Detect which cell encompasses the target text, then output its (x, y) center coordinate. 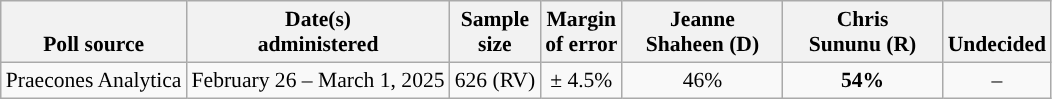
46% (702, 80)
Date(s)administered (318, 32)
– (997, 80)
626 (RV) (496, 80)
Poll source (94, 32)
Samplesize (496, 32)
Praecones Analytica (94, 80)
± 4.5% (581, 80)
ChrisSununu (R) (863, 32)
Marginof error (581, 32)
JeanneShaheen (D) (702, 32)
54% (863, 80)
February 26 – March 1, 2025 (318, 80)
Undecided (997, 32)
